Return the [X, Y] coordinate for the center point of the cell that contains the specified text.  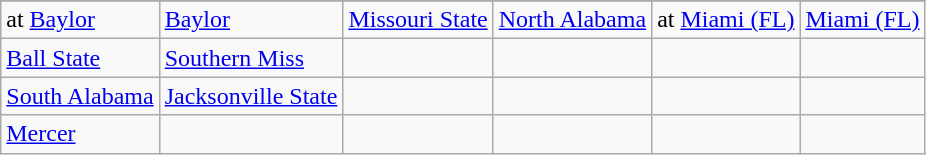
Ball State [80, 58]
Jacksonville State [251, 96]
Baylor [251, 20]
South Alabama [80, 96]
Miami (FL) [862, 20]
Southern Miss [251, 58]
North Alabama [572, 20]
at Baylor [80, 20]
Mercer [80, 134]
Missouri State [418, 20]
at Miami (FL) [726, 20]
